Capture the cell that displays the provided text and extract its [x, y] central coordinate. 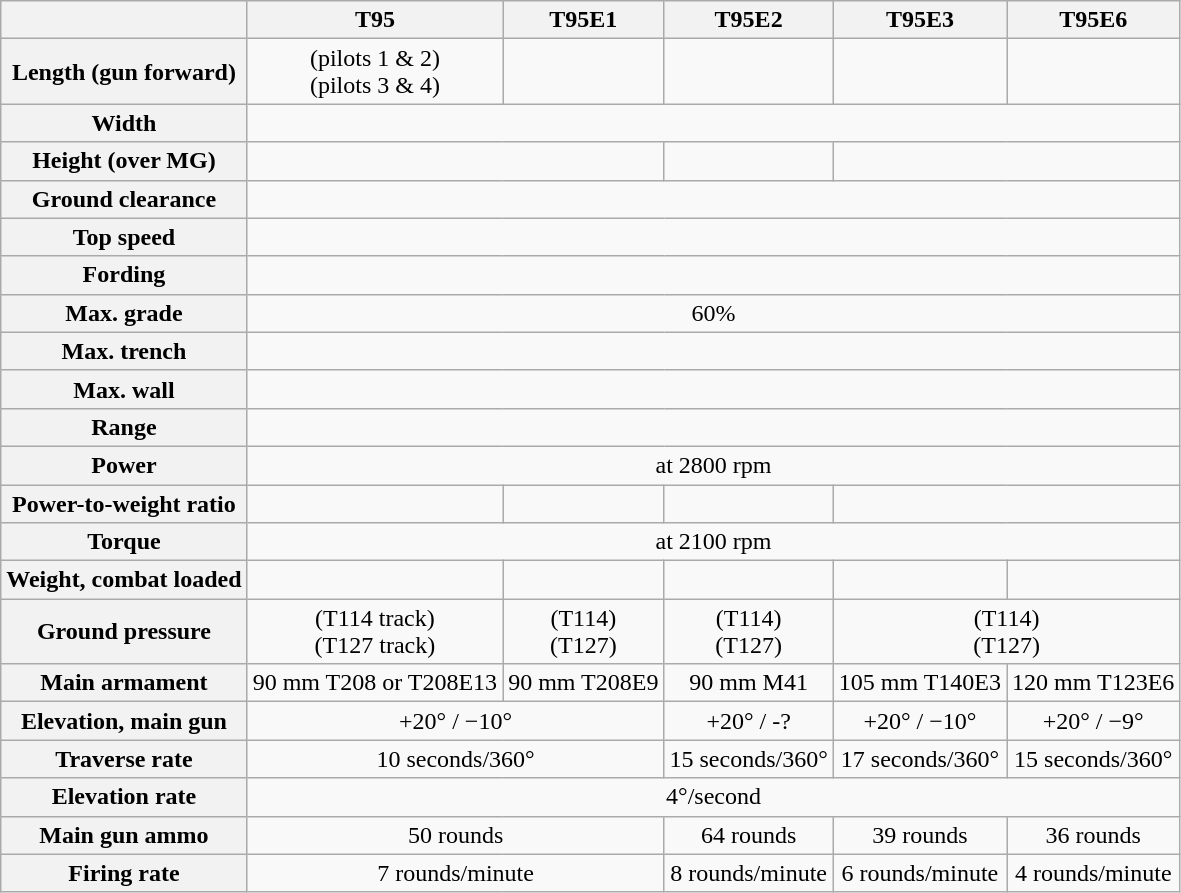
Main gun ammo [124, 835]
(pilots 1 & 2) (pilots 3 & 4) [375, 72]
Ground clearance [124, 199]
4 rounds/minute [1094, 873]
Height (over MG) [124, 161]
at 2100 rpm [714, 542]
Length (gun forward) [124, 72]
90 mm M41 [748, 683]
Power-to-weight ratio [124, 503]
Fording [124, 275]
Traverse rate [124, 759]
6 rounds/minute [920, 873]
Top speed [124, 237]
8 rounds/minute [748, 873]
90 mm T208E9 [584, 683]
105 mm T140E3 [920, 683]
39 rounds [920, 835]
Weight, combat loaded [124, 580]
+20° / −9° [1094, 721]
Elevation, main gun [124, 721]
T95E6 [1094, 20]
Width [124, 123]
Max. grade [124, 313]
Firing rate [124, 873]
+20° / -? [748, 721]
Torque [124, 542]
Main armament [124, 683]
50 rounds [456, 835]
T95 [375, 20]
Elevation rate [124, 797]
10 seconds/360° [456, 759]
17 seconds/360° [920, 759]
Ground pressure [124, 632]
Range [124, 427]
T95E3 [920, 20]
at 2800 rpm [714, 465]
64 rounds [748, 835]
7 rounds/minute [456, 873]
Power [124, 465]
T95E1 [584, 20]
90 mm T208 or T208E13 [375, 683]
120 mm T123E6 [1094, 683]
36 rounds [1094, 835]
4°/second [714, 797]
60% [714, 313]
(T114 track) (T127 track) [375, 632]
Max. wall [124, 389]
Max. trench [124, 351]
T95E2 [748, 20]
